Locate the cell with the specified text and output its [x, y] center coordinate. 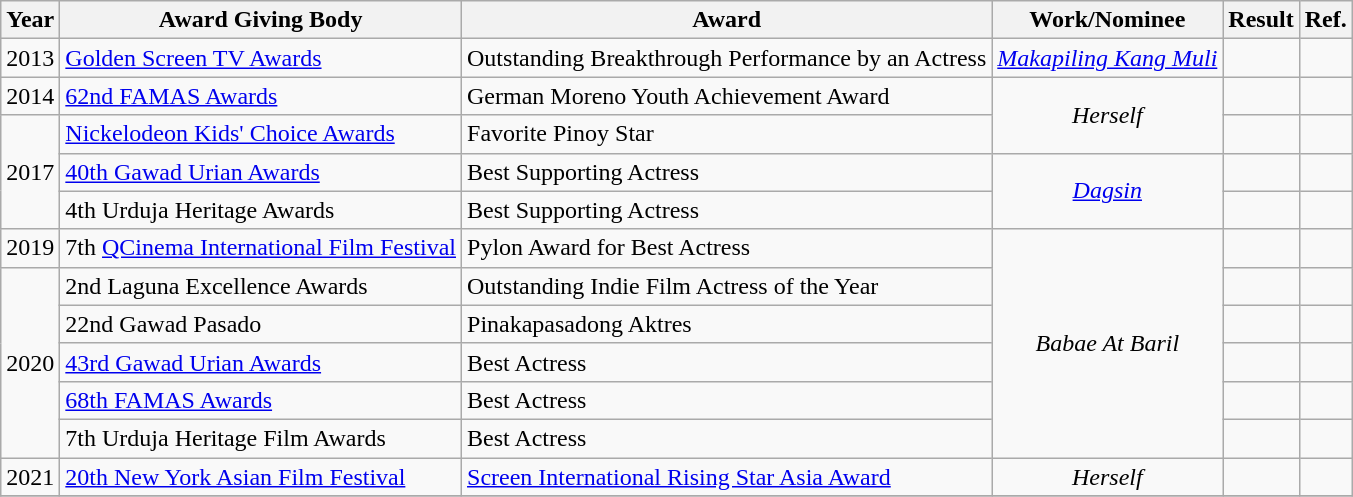
20th New York Asian Film Festival [261, 477]
22nd Gawad Pasado [261, 324]
2017 [30, 172]
Ref. [1326, 20]
Favorite Pinoy Star [727, 134]
2014 [30, 96]
7th Urduja Heritage Film Awards [261, 438]
Golden Screen TV Awards [261, 58]
Pinakapasadong Aktres [727, 324]
Outstanding Breakthrough Performance by an Actress [727, 58]
Makapiling Kang Muli [1108, 58]
Nickelodeon Kids' Choice Awards [261, 134]
2nd Laguna Excellence Awards [261, 286]
2020 [30, 362]
Year [30, 20]
Babae At Baril [1108, 343]
4th Urduja Heritage Awards [261, 210]
68th FAMAS Awards [261, 400]
Award Giving Body [261, 20]
Outstanding Indie Film Actress of the Year [727, 286]
Award [727, 20]
7th QCinema International Film Festival [261, 248]
40th Gawad Urian Awards [261, 172]
2013 [30, 58]
2019 [30, 248]
Pylon Award for Best Actress [727, 248]
2021 [30, 477]
Dagsin [1108, 191]
Screen International Rising Star Asia Award [727, 477]
Work/Nominee [1108, 20]
German Moreno Youth Achievement Award [727, 96]
62nd FAMAS Awards [261, 96]
43rd Gawad Urian Awards [261, 362]
Result [1261, 20]
